Capture the cell that displays the provided text and extract its (x, y) central coordinate. 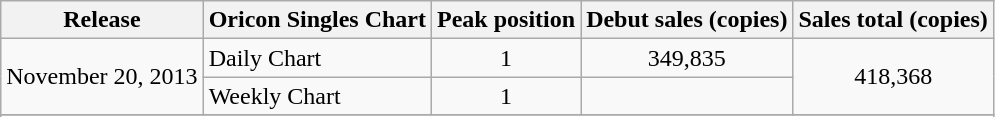
November 20, 2013 (102, 77)
Daily Chart (317, 58)
Debut sales (copies) (687, 20)
Release (102, 20)
Oricon Singles Chart (317, 20)
Peak position (506, 20)
Sales total (copies) (893, 20)
418,368 (893, 77)
Weekly Chart (317, 96)
349,835 (687, 58)
